Determine the [X, Y] coordinate at the center of the cell enclosing the given text.  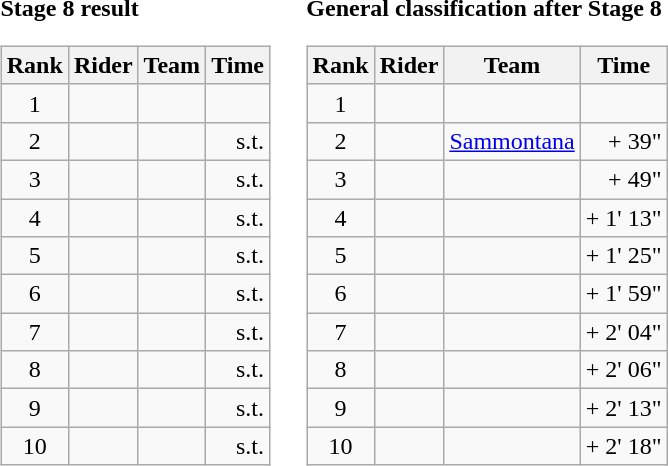
+ 2' 18" [624, 446]
+ 39" [624, 141]
Sammontana [512, 141]
+ 1' 25" [624, 256]
+ 2' 06" [624, 370]
+ 49" [624, 179]
+ 1' 13" [624, 217]
+ 1' 59" [624, 294]
+ 2' 13" [624, 408]
+ 2' 04" [624, 332]
